Pinpoint the cell where the given text exists, returning its [x, y] midpoint coordinate. 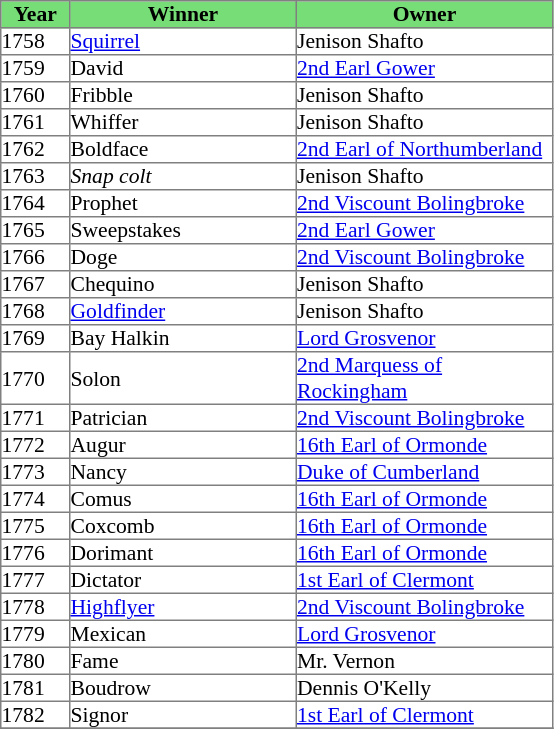
Boudrow [183, 688]
1769 [36, 338]
1759 [36, 68]
Coxcomb [183, 526]
Mexican [183, 634]
Mr. Vernon [424, 660]
1762 [36, 150]
Fame [183, 660]
Goldfinder [183, 312]
Patrician [183, 418]
Sweepstakes [183, 230]
1761 [36, 122]
1768 [36, 312]
Prophet [183, 204]
David [183, 68]
Squirrel [183, 42]
1782 [36, 714]
Snap colt [183, 176]
1767 [36, 284]
Chequino [183, 284]
Nancy [183, 472]
1758 [36, 42]
Owner [424, 14]
1763 [36, 176]
1764 [36, 204]
Comus [183, 498]
Solon [183, 378]
1781 [36, 688]
2nd Marquess of Rockingham [424, 378]
1777 [36, 580]
1765 [36, 230]
1770 [36, 378]
1776 [36, 552]
Boldface [183, 150]
Augur [183, 444]
1775 [36, 526]
1773 [36, 472]
Bay Halkin [183, 338]
Winner [183, 14]
Dennis O'Kelly [424, 688]
Whiffer [183, 122]
Duke of Cumberland [424, 472]
1766 [36, 258]
1778 [36, 606]
1780 [36, 660]
Doge [183, 258]
Signor [183, 714]
Dorimant [183, 552]
2nd Earl of Northumberland [424, 150]
1772 [36, 444]
Highflyer [183, 606]
1779 [36, 634]
1774 [36, 498]
Year [36, 14]
Fribble [183, 96]
1771 [36, 418]
Dictator [183, 580]
1760 [36, 96]
